Provide the [x, y] coordinate of the cell's center where the given text is located.  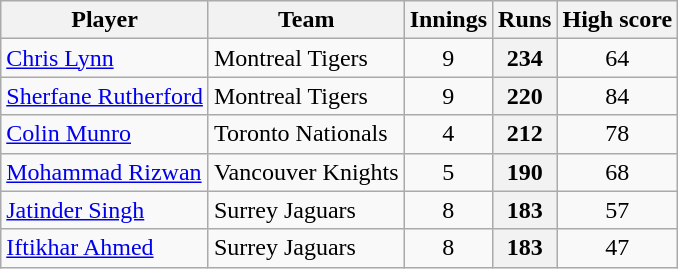
Runs [525, 20]
220 [525, 96]
68 [618, 172]
4 [448, 134]
Chris Lynn [105, 58]
High score [618, 20]
234 [525, 58]
5 [448, 172]
64 [618, 58]
212 [525, 134]
Toronto Nationals [306, 134]
Team [306, 20]
78 [618, 134]
Sherfane Rutherford [105, 96]
Player [105, 20]
Colin Munro [105, 134]
84 [618, 96]
Jatinder Singh [105, 210]
Mohammad Rizwan [105, 172]
Innings [448, 20]
47 [618, 248]
Iftikhar Ahmed [105, 248]
Vancouver Knights [306, 172]
190 [525, 172]
57 [618, 210]
